Extract the [X, Y] coordinate from the center of the cell holding the provided text.  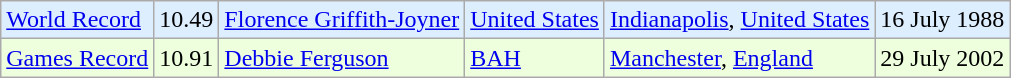
10.49 [186, 20]
Indianapolis, United States [739, 20]
Manchester, England [739, 58]
16 July 1988 [942, 20]
World Record [78, 20]
Florence Griffith-Joyner [342, 20]
Debbie Ferguson [342, 58]
29 July 2002 [942, 58]
10.91 [186, 58]
BAH [535, 58]
Games Record [78, 58]
United States [535, 20]
